Scan for the cell matching the given text and deliver its (x, y) coordinate at center. 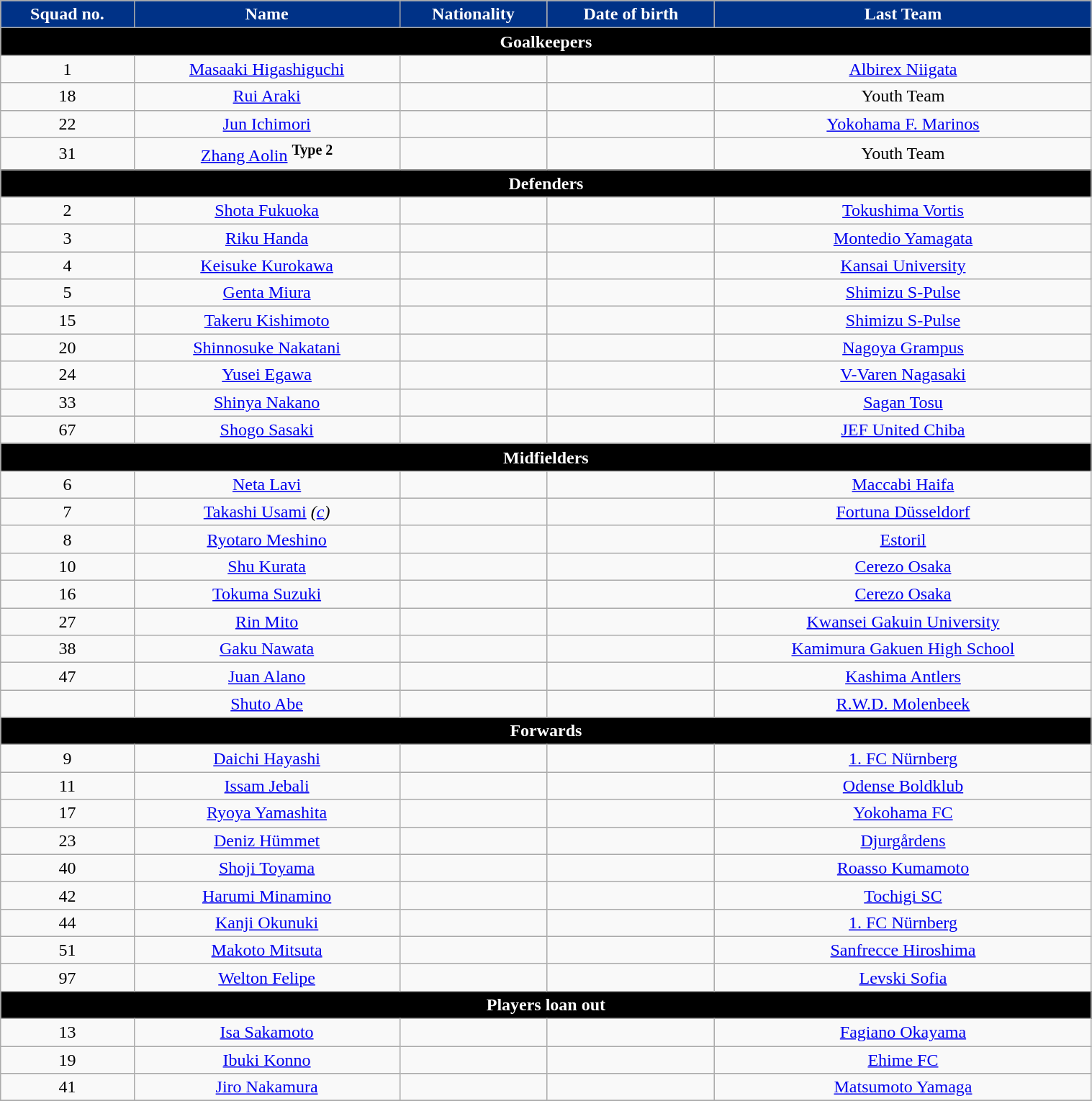
Levski Sofia (903, 977)
V-Varen Nagasaki (903, 375)
Riku Handa (266, 238)
67 (68, 430)
47 (68, 676)
20 (68, 348)
Date of birth (631, 14)
Welton Felipe (266, 977)
38 (68, 649)
Shuto Abe (266, 704)
44 (68, 923)
R.W.D. Molenbeek (903, 704)
5 (68, 293)
Kamimura Gakuen High School (903, 649)
Sagan Tosu (903, 402)
11 (68, 786)
13 (68, 1033)
Takeru Kishimoto (266, 320)
Genta Miura (266, 293)
Rin Mito (266, 622)
Forwards (546, 731)
Keisuke Kurokawa (266, 266)
9 (68, 758)
18 (68, 96)
16 (68, 594)
2 (68, 211)
23 (68, 841)
Tokuma Suzuki (266, 594)
Tokushima Vortis (903, 211)
Jun Ichimori (266, 124)
Jiro Nakamura (266, 1087)
Name (266, 14)
Issam Jebali (266, 786)
Kansai University (903, 266)
22 (68, 124)
Kwansei Gakuin University (903, 622)
10 (68, 566)
Rui Araki (266, 96)
Shogo Sasaki (266, 430)
Tochigi SC (903, 895)
31 (68, 154)
42 (68, 895)
8 (68, 539)
24 (68, 375)
51 (68, 950)
Shoji Toyama (266, 868)
Montedio Yamagata (903, 238)
Makoto Mitsuta (266, 950)
Juan Alano (266, 676)
15 (68, 320)
Deniz Hümmet (266, 841)
Nagoya Grampus (903, 348)
Ryotaro Meshino (266, 539)
Last Team (903, 14)
Yokohama FC (903, 813)
Shota Fukuoka (266, 211)
Masaaki Higashiguchi (266, 69)
Ehime FC (903, 1060)
Fagiano Okayama (903, 1033)
Midfielders (546, 457)
Albirex Niigata (903, 69)
Shinnosuke Nakatani (266, 348)
Matsumoto Yamaga (903, 1087)
19 (68, 1060)
Kashima Antlers (903, 676)
1 (68, 69)
Players loan out (546, 1005)
40 (68, 868)
27 (68, 622)
3 (68, 238)
41 (68, 1087)
Shu Kurata (266, 566)
17 (68, 813)
Squad no. (68, 14)
Harumi Minamino (266, 895)
97 (68, 977)
Estoril (903, 539)
Goalkeepers (546, 42)
Roasso Kumamoto (903, 868)
Yusei Egawa (266, 375)
Kanji Okunuki (266, 923)
4 (68, 266)
Shinya Nakano (266, 402)
Takashi Usami (c) (266, 512)
Gaku Nawata (266, 649)
Fortuna Düsseldorf (903, 512)
Daichi Hayashi (266, 758)
Sanfrecce Hiroshima (903, 950)
Defenders (546, 183)
JEF United Chiba (903, 430)
Neta Lavi (266, 484)
Yokohama F. Marinos (903, 124)
7 (68, 512)
Isa Sakamoto (266, 1033)
Zhang Aolin Type 2 (266, 154)
Nationality (474, 14)
Ibuki Konno (266, 1060)
Maccabi Haifa (903, 484)
Djurgårdens (903, 841)
33 (68, 402)
Ryoya Yamashita (266, 813)
6 (68, 484)
Odense Boldklub (903, 786)
